Output the (x, y) coordinate of the center of the cell containing the given text.  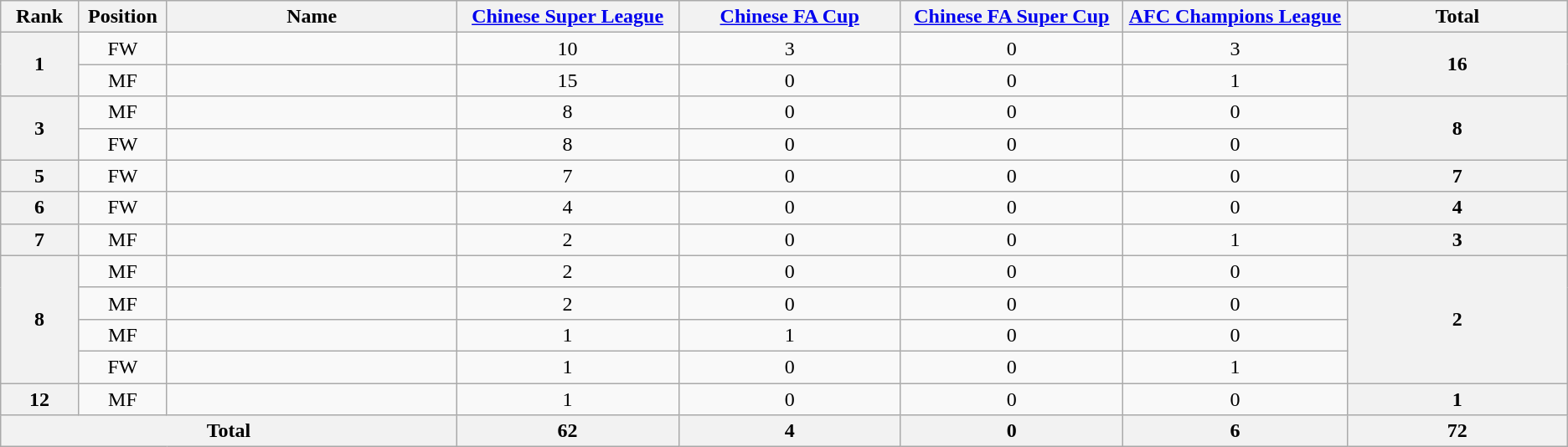
Name (312, 17)
16 (1457, 64)
62 (568, 431)
15 (568, 80)
10 (568, 49)
5 (40, 176)
Rank (40, 17)
Chinese FA Cup (789, 17)
12 (40, 399)
Chinese FA Super Cup (1012, 17)
AFC Champions League (1235, 17)
Chinese Super League (568, 17)
Position (122, 17)
72 (1457, 431)
